Identify which cell holds the provided text, then report its [x, y] central coordinate. 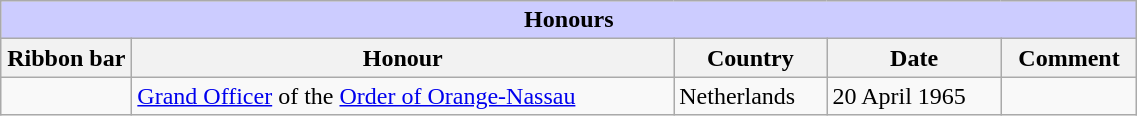
Honour [403, 58]
20 April 1965 [914, 96]
Comment [1069, 58]
Ribbon bar [66, 58]
Grand Officer of the Order of Orange-Nassau [403, 96]
Date [914, 58]
Honours [569, 20]
Netherlands [750, 96]
Country [750, 58]
